Determine the [x, y] coordinate at the center of the cell enclosing the given text.  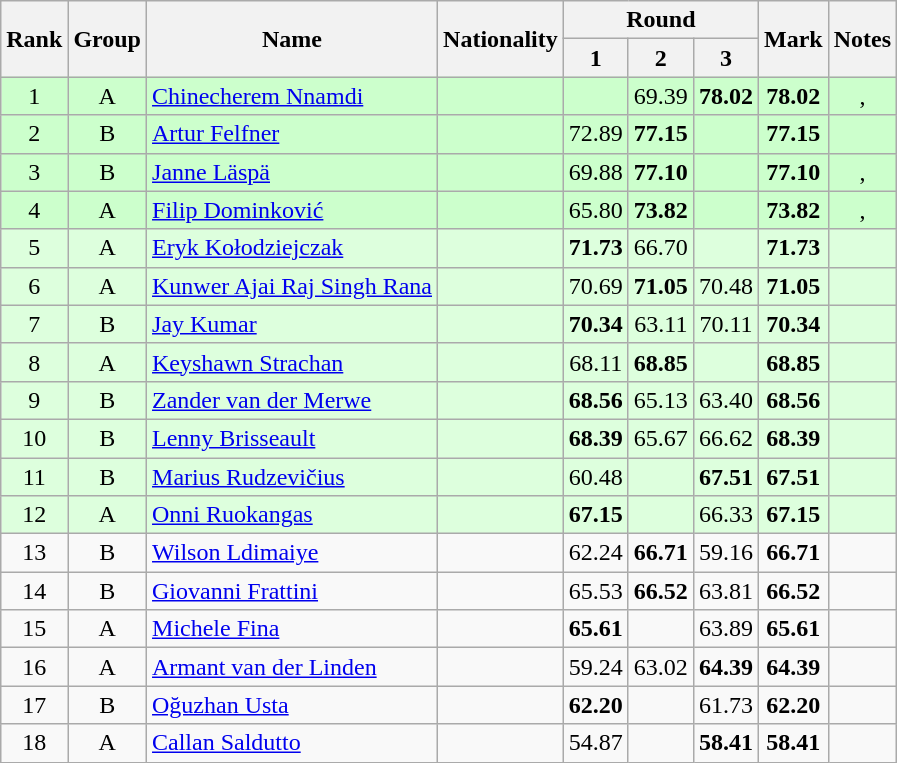
72.89 [596, 134]
Notes [862, 39]
61.73 [726, 705]
6 [34, 286]
65.80 [596, 210]
Nationality [501, 39]
63.02 [660, 667]
Michele Fina [292, 629]
66.62 [726, 438]
66.33 [726, 515]
Callan Saldutto [292, 743]
Round [660, 20]
Artur Felfner [292, 134]
65.13 [660, 400]
54.87 [596, 743]
69.39 [660, 96]
63.81 [726, 591]
Giovanni Frattini [292, 591]
Group [108, 39]
65.67 [660, 438]
17 [34, 705]
8 [34, 362]
4 [34, 210]
68.11 [596, 362]
Onni Ruokangas [292, 515]
60.48 [596, 477]
Mark [793, 39]
70.11 [726, 324]
Jay Kumar [292, 324]
18 [34, 743]
Filip Dominković [292, 210]
12 [34, 515]
63.11 [660, 324]
5 [34, 248]
Name [292, 39]
Zander van der Merwe [292, 400]
Kunwer Ajai Raj Singh Rana [292, 286]
15 [34, 629]
Lenny Brisseault [292, 438]
Armant van der Linden [292, 667]
Keyshawn Strachan [292, 362]
Chinecherem Nnamdi [292, 96]
Eryk Kołodziejczak [292, 248]
63.40 [726, 400]
Rank [34, 39]
70.69 [596, 286]
14 [34, 591]
Wilson Ldimaiye [292, 553]
10 [34, 438]
Marius Rudzevičius [292, 477]
62.24 [596, 553]
66.70 [660, 248]
69.88 [596, 172]
13 [34, 553]
70.48 [726, 286]
11 [34, 477]
16 [34, 667]
65.53 [596, 591]
9 [34, 400]
59.24 [596, 667]
59.16 [726, 553]
Janne Läspä [292, 172]
Oğuzhan Usta [292, 705]
7 [34, 324]
63.89 [726, 629]
